Find where the given text appears and provide that cell's center as [x, y] coordinate. 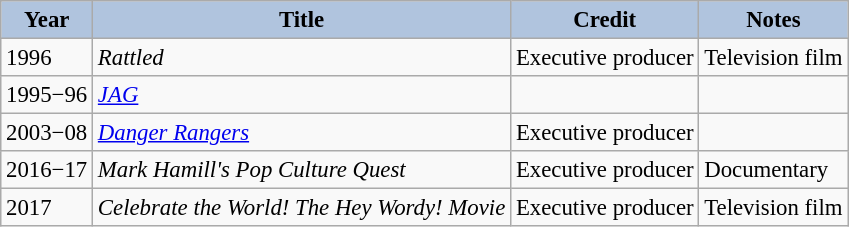
Notes [774, 20]
2003−08 [47, 133]
Year [47, 20]
1995−96 [47, 95]
2016−17 [47, 170]
Title [302, 20]
JAG [302, 95]
1996 [47, 58]
Celebrate the World! The Hey Wordy! Movie [302, 208]
Rattled [302, 58]
Credit [605, 20]
2017 [47, 208]
Documentary [774, 170]
Danger Rangers [302, 133]
Mark Hamill's Pop Culture Quest [302, 170]
